Extract the [x, y] coordinate from the center of the cell holding the provided text.  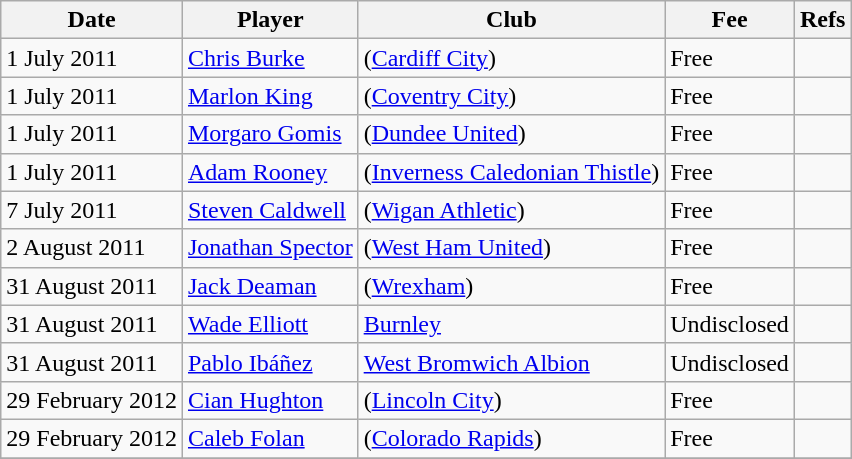
(Lincoln City) [512, 400]
(West Ham United) [512, 248]
Jonathan Spector [270, 248]
(Colorado Rapids) [512, 438]
2 August 2011 [92, 248]
Marlon King [270, 96]
Caleb Folan [270, 438]
Refs [822, 20]
(Dundee United) [512, 134]
Jack Deaman [270, 286]
Club [512, 20]
(Wrexham) [512, 286]
(Inverness Caledonian Thistle) [512, 172]
Adam Rooney [270, 172]
(Wigan Athletic) [512, 210]
Cian Hughton [270, 400]
7 July 2011 [92, 210]
Chris Burke [270, 58]
Morgaro Gomis [270, 134]
West Bromwich Albion [512, 362]
(Cardiff City) [512, 58]
(Coventry City) [512, 96]
Fee [730, 20]
Date [92, 20]
Burnley [512, 324]
Wade Elliott [270, 324]
Steven Caldwell [270, 210]
Player [270, 20]
Pablo Ibáñez [270, 362]
